Scan for the cell matching the given text and deliver its (X, Y) coordinate at center. 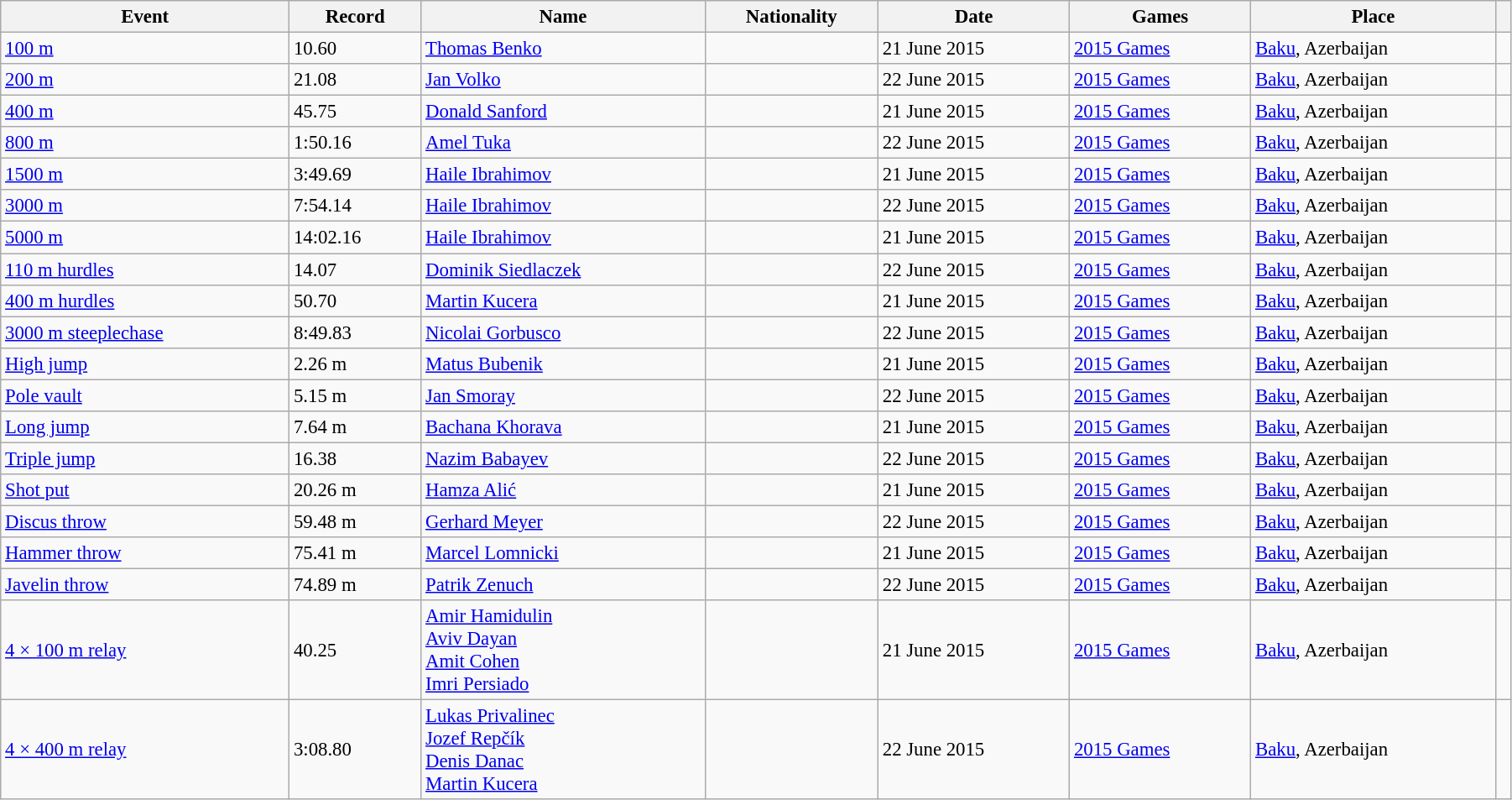
Lukas PrivalinecJozef RepčíkDenis DanacMartin Kucera (563, 750)
14:02.16 (356, 238)
16.38 (356, 458)
Javelin throw (145, 585)
75.41 m (356, 553)
Donald Sanford (563, 112)
45.75 (356, 112)
Jan Smoray (563, 395)
Hammer throw (145, 553)
7.64 m (356, 427)
10.60 (356, 49)
Record (356, 17)
400 m (145, 112)
Hamza Alić (563, 490)
5.15 m (356, 395)
3000 m (145, 206)
Marcel Lomnicki (563, 553)
3:08.80 (356, 750)
40.25 (356, 650)
Dominik Siedlaczek (563, 269)
7:54.14 (356, 206)
Pole vault (145, 395)
20.26 m (356, 490)
Discus throw (145, 521)
110 m hurdles (145, 269)
Jan Volko (563, 80)
Gerhard Meyer (563, 521)
3000 m steeplechase (145, 332)
400 m hurdles (145, 301)
5000 m (145, 238)
74.89 m (356, 585)
8:49.83 (356, 332)
14.07 (356, 269)
800 m (145, 143)
Thomas Benko (563, 49)
50.70 (356, 301)
Amir HamidulinAviv DayanAmit CohenImri Persiado (563, 650)
Patrik Zenuch (563, 585)
4 × 400 m relay (145, 750)
Nicolai Gorbusco (563, 332)
Long jump (145, 427)
200 m (145, 80)
3:49.69 (356, 175)
1:50.16 (356, 143)
Amel Tuka (563, 143)
1500 m (145, 175)
Event (145, 17)
2.26 m (356, 363)
Nazim Babayev (563, 458)
21.08 (356, 80)
Games (1160, 17)
Place (1373, 17)
4 × 100 m relay (145, 650)
59.48 m (356, 521)
Shot put (145, 490)
Martin Kucera (563, 301)
Nationality (791, 17)
Triple jump (145, 458)
Date (973, 17)
High jump (145, 363)
Bachana Khorava (563, 427)
100 m (145, 49)
Matus Bubenik (563, 363)
Name (563, 17)
